Return the [x, y] coordinate for the center point of the cell that contains the specified text.  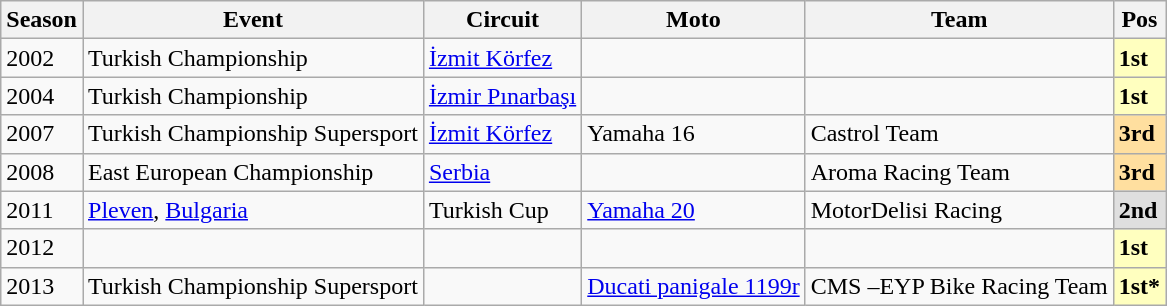
2012 [42, 248]
Yamaha 20 [694, 210]
Event [252, 20]
2007 [42, 134]
Season [42, 20]
2011 [42, 210]
Pos [1139, 20]
2008 [42, 172]
CMS –EYP Bike Racing Team [959, 286]
Turkish Cup [502, 210]
2nd [1139, 210]
Castrol Team [959, 134]
Circuit [502, 20]
1st* [1139, 286]
İzmir Pınarbaşı [502, 96]
Moto [694, 20]
East European Championship [252, 172]
2004 [42, 96]
Aroma Racing Team [959, 172]
Serbia [502, 172]
2013 [42, 286]
MotorDelisi Racing [959, 210]
2002 [42, 58]
Team [959, 20]
Yamaha 16 [694, 134]
Pleven, Bulgaria [252, 210]
Ducati panigale 1199r [694, 286]
